Identify which cell holds the provided text, then report its (x, y) central coordinate. 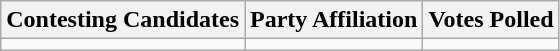
Party Affiliation (334, 20)
Votes Polled (491, 20)
Contesting Candidates (123, 20)
